Return the [x, y] coordinate for the center point of the cell that contains the specified text.  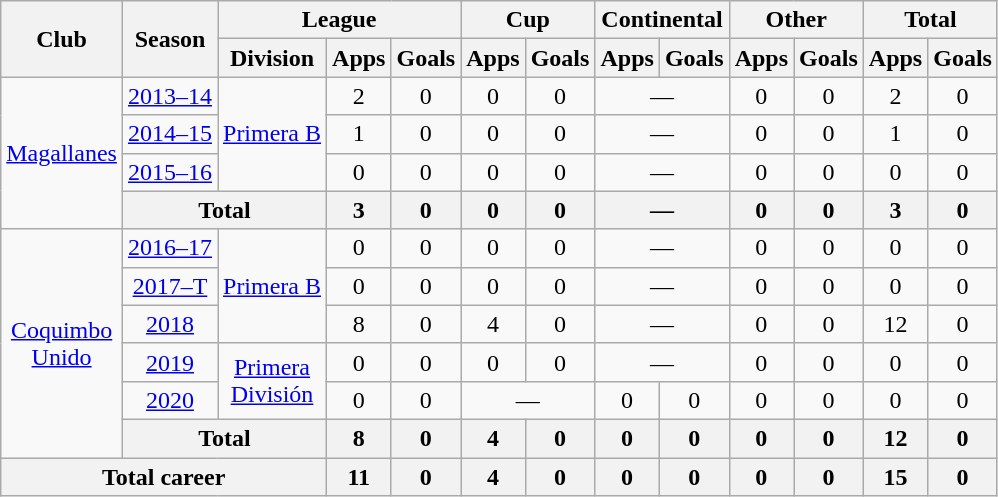
Club [62, 39]
2020 [170, 400]
2016–17 [170, 248]
Continental [662, 20]
2014–15 [170, 134]
Season [170, 39]
Magallanes [62, 153]
Total career [164, 477]
Cup [528, 20]
PrimeraDivisión [272, 381]
Division [272, 58]
15 [895, 477]
2017–T [170, 286]
Other [796, 20]
2015–16 [170, 172]
2013–14 [170, 96]
CoquimboUnido [62, 343]
2019 [170, 362]
11 [359, 477]
League [340, 20]
2018 [170, 324]
